For the text-containing cell, return its midpoint in [X, Y] coordinate format. 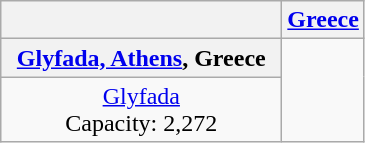
Glyfada, Athens, Greece [142, 58]
Greece [324, 20]
GlyfadaCapacity: 2,272 [142, 110]
